Pinpoint the cell where the given text exists, returning its (X, Y) midpoint coordinate. 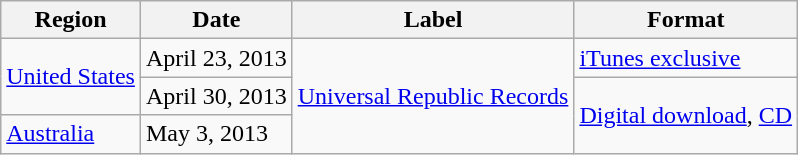
Date (216, 20)
Label (433, 20)
Region (71, 20)
April 30, 2013 (216, 96)
United States (71, 77)
Digital download, CD (686, 115)
May 3, 2013 (216, 134)
April 23, 2013 (216, 58)
Format (686, 20)
Universal Republic Records (433, 96)
Australia (71, 134)
iTunes exclusive (686, 58)
